Detect which cell encompasses the target text, then output its (X, Y) center coordinate. 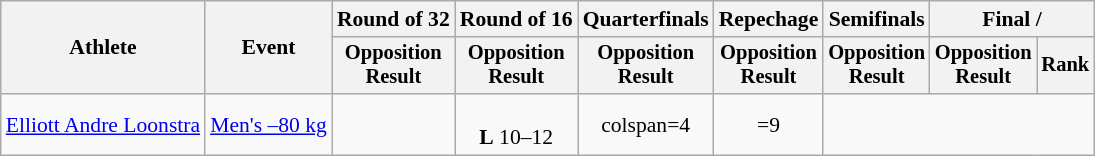
Final / (1012, 19)
Round of 32 (394, 19)
Semifinals (876, 19)
Athlete (103, 48)
Quarterfinals (646, 19)
Round of 16 (516, 19)
L 10–12 (516, 124)
Event (268, 48)
Repechage (769, 19)
colspan=4 (646, 124)
=9 (769, 124)
Rank (1065, 66)
Elliott Andre Loonstra (103, 124)
Men's –80 kg (268, 124)
